Return (X, Y) of the center of cell containing provided text 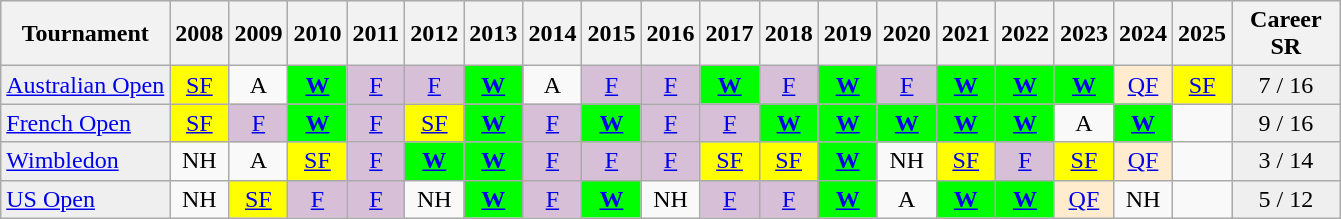
Career SR (1286, 34)
2013 (494, 34)
2010 (318, 34)
9 / 16 (1286, 123)
2015 (612, 34)
2021 (966, 34)
2009 (258, 34)
2022 (1024, 34)
2020 (906, 34)
Wimbledon (86, 161)
Tournament (86, 34)
2008 (200, 34)
2023 (1084, 34)
3 / 14 (1286, 161)
2014 (552, 34)
French Open (86, 123)
2011 (376, 34)
2016 (670, 34)
US Open (86, 199)
7 / 16 (1286, 85)
2017 (730, 34)
5 / 12 (1286, 199)
2024 (1142, 34)
2019 (848, 34)
2012 (434, 34)
2025 (1202, 34)
2018 (788, 34)
Australian Open (86, 85)
